Provide the [X, Y] coordinate of the cell's center where the given text is located.  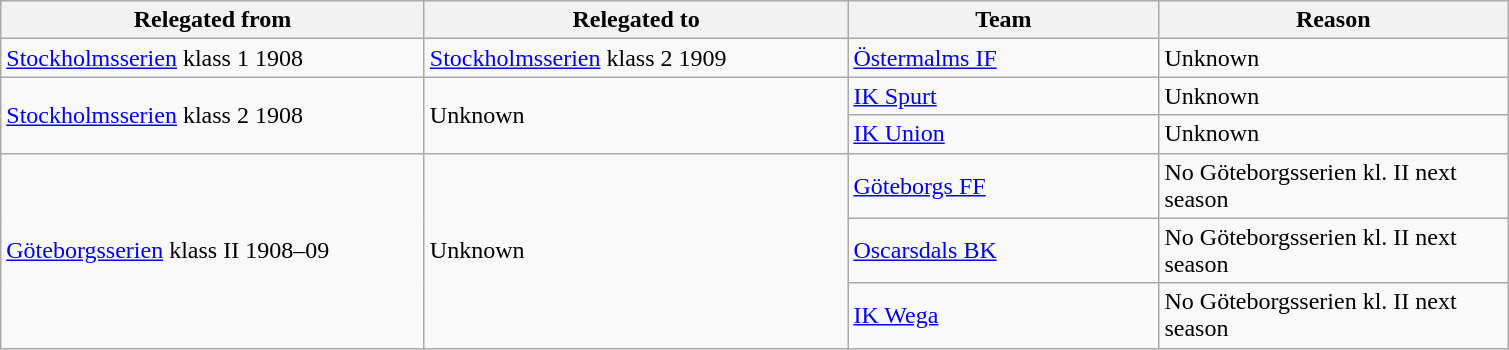
IK Union [1004, 134]
Relegated from [213, 20]
Relegated to [636, 20]
Oscarsdals BK [1004, 250]
Stockholmsserien klass 2 1909 [636, 58]
Göteborgs FF [1004, 186]
Östermalms IF [1004, 58]
Reason [1334, 20]
Team [1004, 20]
IK Wega [1004, 316]
Stockholmsserien klass 2 1908 [213, 115]
Göteborgsserien klass II 1908–09 [213, 250]
Stockholmsserien klass 1 1908 [213, 58]
IK Spurt [1004, 96]
